Return the [x, y] coordinate for the center point of the cell that contains the specified text.  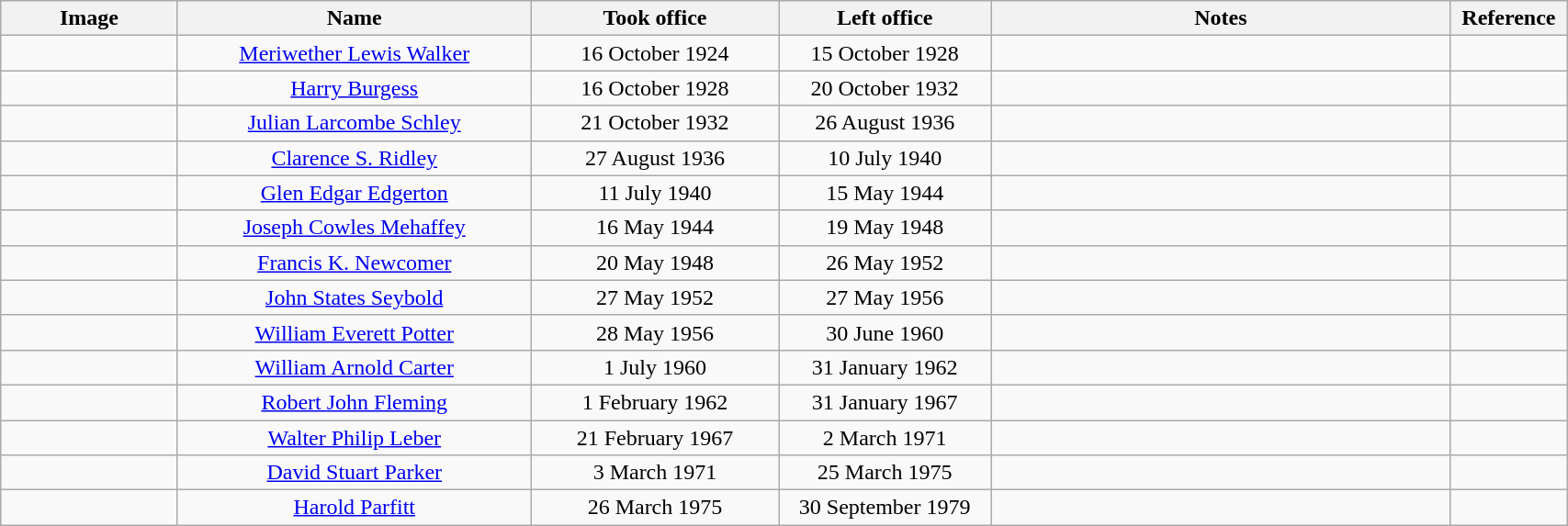
20 October 1932 [886, 88]
Robert John Fleming [355, 402]
25 March 1975 [886, 473]
21 October 1932 [654, 123]
Took office [654, 18]
Glen Edgar Edgerton [355, 193]
Notes [1221, 18]
Clarence S. Ridley [355, 158]
Joseph Cowles Mehaffey [355, 228]
30 September 1979 [886, 508]
Reference [1508, 18]
3 March 1971 [654, 473]
Francis K. Newcomer [355, 263]
26 March 1975 [654, 508]
2 March 1971 [886, 438]
28 May 1956 [654, 332]
27 May 1956 [886, 297]
31 January 1962 [886, 367]
John States Seybold [355, 297]
16 October 1924 [654, 53]
William Arnold Carter [355, 367]
16 October 1928 [654, 88]
10 July 1940 [886, 158]
15 May 1944 [886, 193]
15 October 1928 [886, 53]
Walter Philip Leber [355, 438]
26 August 1936 [886, 123]
16 May 1944 [654, 228]
William Everett Potter [355, 332]
20 May 1948 [654, 263]
30 June 1960 [886, 332]
Left office [886, 18]
27 May 1952 [654, 297]
19 May 1948 [886, 228]
26 May 1952 [886, 263]
31 January 1967 [886, 402]
Julian Larcombe Schley [355, 123]
27 August 1936 [654, 158]
Image [89, 18]
1 July 1960 [654, 367]
11 July 1940 [654, 193]
1 February 1962 [654, 402]
Name [355, 18]
21 February 1967 [654, 438]
Meriwether Lewis Walker [355, 53]
Harold Parfitt [355, 508]
David Stuart Parker [355, 473]
Harry Burgess [355, 88]
